Scan for the cell matching the given text and deliver its (X, Y) coordinate at center. 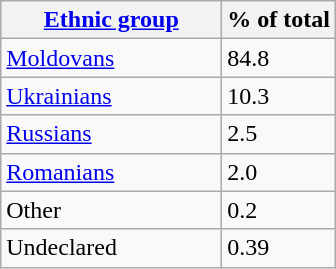
Ethnic group (112, 20)
Undeclared (112, 248)
0.39 (279, 248)
2.5 (279, 134)
Moldovans (112, 58)
Ukrainians (112, 96)
2.0 (279, 172)
84.8 (279, 58)
Russians (112, 134)
10.3 (279, 96)
% of total (279, 20)
Other (112, 210)
Romanians (112, 172)
0.2 (279, 210)
